Return the (x, y) coordinate for the center point of the cell that contains the specified text.  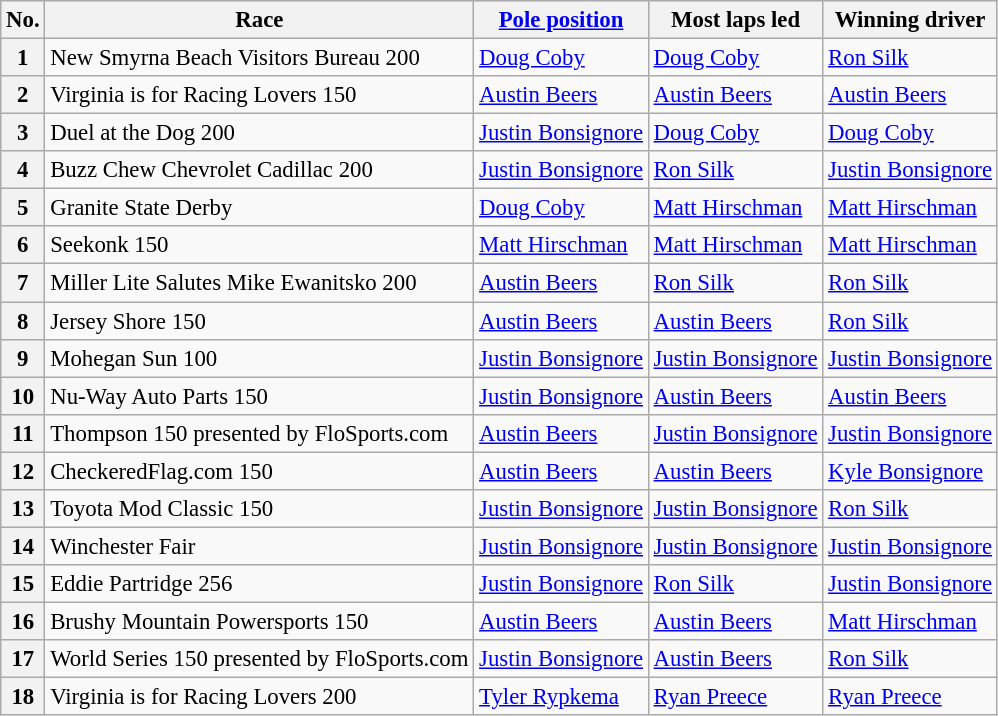
Virginia is for Racing Lovers 150 (260, 95)
11 (23, 433)
Eddie Partridge 256 (260, 584)
1 (23, 58)
Thompson 150 presented by FloSports.com (260, 433)
New Smyrna Beach Visitors Bureau 200 (260, 58)
3 (23, 133)
Granite State Derby (260, 208)
4 (23, 170)
Seekonk 150 (260, 245)
CheckeredFlag.com 150 (260, 471)
World Series 150 presented by FloSports.com (260, 659)
Nu-Way Auto Parts 150 (260, 396)
16 (23, 621)
Buzz Chew Chevrolet Cadillac 200 (260, 170)
Toyota Mod Classic 150 (260, 509)
Duel at the Dog 200 (260, 133)
Mohegan Sun 100 (260, 358)
2 (23, 95)
Brushy Mountain Powersports 150 (260, 621)
5 (23, 208)
7 (23, 283)
Kyle Bonsignore (910, 471)
17 (23, 659)
Tyler Rypkema (562, 697)
Miller Lite Salutes Mike Ewanitsko 200 (260, 283)
18 (23, 697)
14 (23, 546)
8 (23, 321)
Winchester Fair (260, 546)
Pole position (562, 20)
Winning driver (910, 20)
15 (23, 584)
Race (260, 20)
13 (23, 509)
Most laps led (736, 20)
6 (23, 245)
Virginia is for Racing Lovers 200 (260, 697)
No. (23, 20)
12 (23, 471)
9 (23, 358)
10 (23, 396)
Jersey Shore 150 (260, 321)
